Return [X, Y] of the center of cell containing provided text 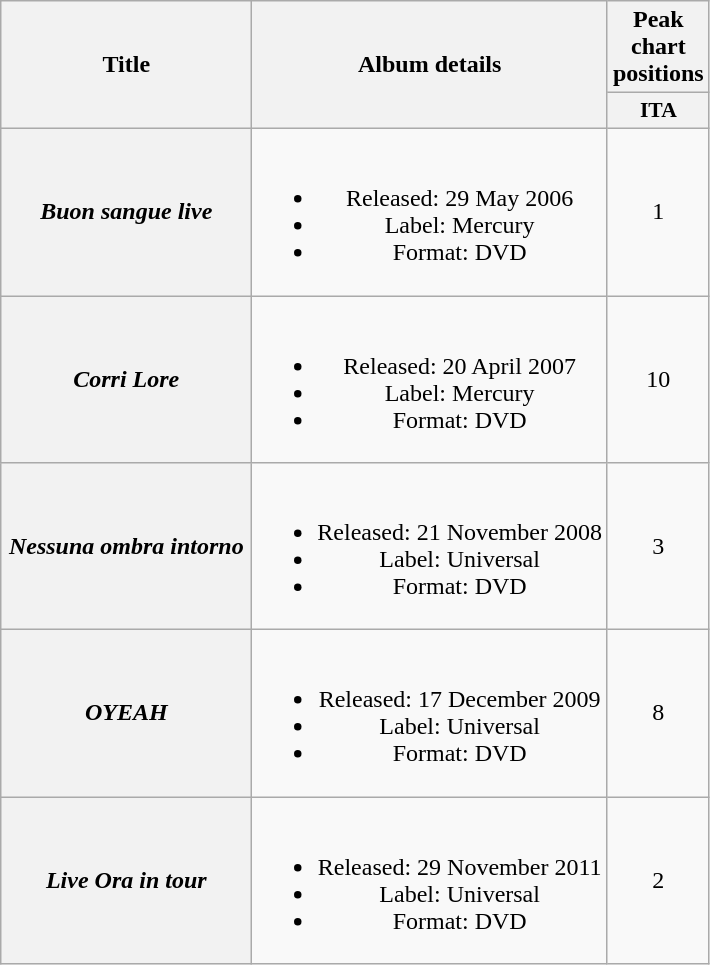
Buon sangue live [126, 212]
3 [658, 546]
Released: 21 November 2008Label: UniversalFormat: DVD [430, 546]
2 [658, 880]
Album details [430, 65]
Released: 17 December 2009Label: UniversalFormat: DVD [430, 714]
1 [658, 212]
Title [126, 65]
ITA [658, 111]
Corri Lore [126, 380]
Peak chart positions [658, 47]
OYEAH [126, 714]
10 [658, 380]
Released: 29 May 2006Label: MercuryFormat: DVD [430, 212]
Nessuna ombra intorno [126, 546]
8 [658, 714]
Live Ora in tour [126, 880]
Released: 20 April 2007Label: MercuryFormat: DVD [430, 380]
Released: 29 November 2011Label: UniversalFormat: DVD [430, 880]
